Provide the (x, y) coordinate of the cell's center where the given text is located.  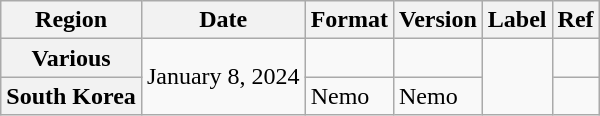
Region (72, 20)
Ref (576, 20)
South Korea (72, 96)
Format (349, 20)
Version (438, 20)
Label (517, 20)
Various (72, 58)
January 8, 2024 (223, 77)
Date (223, 20)
